Search for the cell housing the specified text and yield its (X, Y) center coordinate. 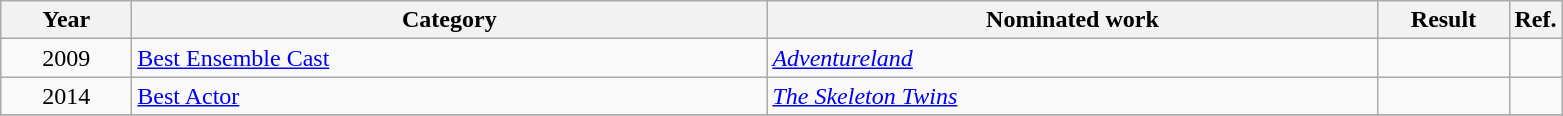
The Skeleton Twins (1072, 96)
Best Ensemble Cast (450, 58)
Ref. (1536, 20)
Category (450, 20)
Adventureland (1072, 58)
Year (66, 20)
Best Actor (450, 96)
2014 (66, 96)
Nominated work (1072, 20)
2009 (66, 58)
Result (1444, 20)
